Capture the cell that displays the provided text and extract its [X, Y] central coordinate. 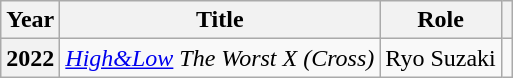
Year [30, 20]
Ryo Suzaki [440, 58]
Title [220, 20]
2022 [30, 58]
Role [440, 20]
High&Low The Worst X (Cross) [220, 58]
